For the text-containing cell, return its midpoint in [x, y] coordinate format. 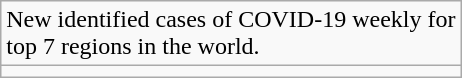
New identified cases of COVID-19 weekly for top 7 regions in the world. [232, 34]
